Locate the cell with the specified text and output its (x, y) center coordinate. 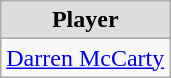
Darren McCarty (86, 58)
Player (86, 20)
